Provide the (X, Y) coordinate of the cell's center where the given text is located.  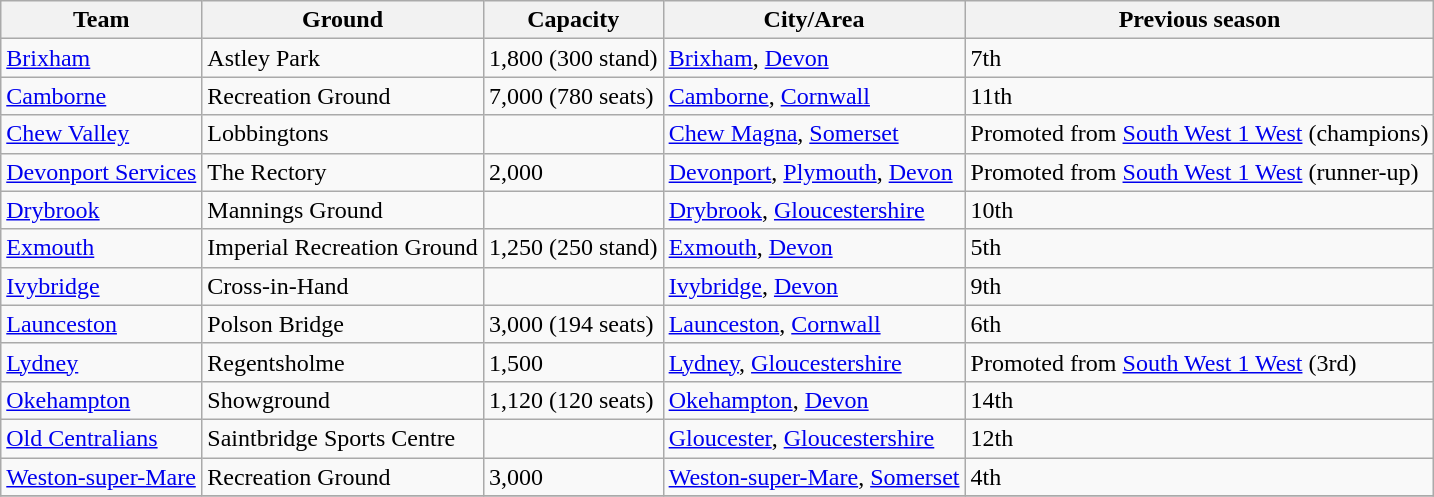
Ivybridge (102, 286)
7,000 (780 seats) (573, 96)
Lydney (102, 362)
Exmouth (102, 248)
Launceston (102, 324)
1,120 (120 seats) (573, 400)
Chew Valley (102, 134)
12th (1200, 438)
Saintbridge Sports Centre (343, 438)
1,800 (300 stand) (573, 58)
Cross-in-Hand (343, 286)
Lydney, Gloucestershire (814, 362)
Gloucester, Gloucestershire (814, 438)
6th (1200, 324)
Promoted from South West 1 West (3rd) (1200, 362)
Mannings Ground (343, 210)
Promoted from South West 1 West (runner-up) (1200, 172)
Brixham (102, 58)
Camborne, Cornwall (814, 96)
Ground (343, 20)
Okehampton, Devon (814, 400)
Lobbingtons (343, 134)
1,250 (250 stand) (573, 248)
7th (1200, 58)
Drybrook, Gloucestershire (814, 210)
Old Centralians (102, 438)
14th (1200, 400)
Regentsholme (343, 362)
Okehampton (102, 400)
Weston-super-Mare, Somerset (814, 477)
1,500 (573, 362)
Previous season (1200, 20)
Chew Magna, Somerset (814, 134)
The Rectory (343, 172)
3,000 (194 seats) (573, 324)
11th (1200, 96)
Devonport Services (102, 172)
Showground (343, 400)
Exmouth, Devon (814, 248)
Launceston, Cornwall (814, 324)
4th (1200, 477)
3,000 (573, 477)
Promoted from South West 1 West (champions) (1200, 134)
Drybrook (102, 210)
Ivybridge, Devon (814, 286)
5th (1200, 248)
10th (1200, 210)
Polson Bridge (343, 324)
Camborne (102, 96)
9th (1200, 286)
Imperial Recreation Ground (343, 248)
City/Area (814, 20)
Team (102, 20)
Astley Park (343, 58)
2,000 (573, 172)
Capacity (573, 20)
Weston-super-Mare (102, 477)
Devonport, Plymouth, Devon (814, 172)
Brixham, Devon (814, 58)
